Capture the cell that displays the provided text and extract its (x, y) central coordinate. 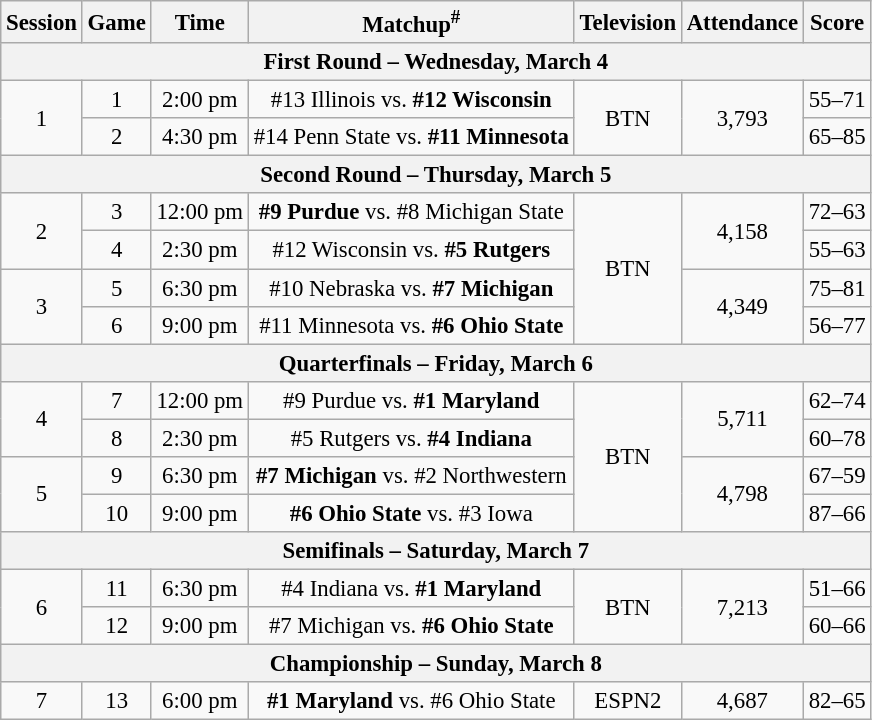
2:00 pm (200, 100)
Session (42, 22)
#10 Nebraska vs. #7 Michigan (411, 288)
Attendance (742, 22)
4,158 (742, 232)
51–66 (837, 588)
#9 Purdue vs. #8 Michigan State (411, 213)
72–63 (837, 213)
#1 Maryland vs. #6 Ohio State (411, 701)
55–63 (837, 250)
56–77 (837, 325)
Championship – Sunday, March 8 (436, 664)
Matchup# (411, 22)
67–59 (837, 476)
#9 Purdue vs. #1 Maryland (411, 400)
ESPN2 (628, 701)
75–81 (837, 288)
Semifinals – Saturday, March 7 (436, 551)
Time (200, 22)
#11 Minnesota vs. #6 Ohio State (411, 325)
#14 Penn State vs. #11 Minnesota (411, 137)
#13 Illinois vs. #12 Wisconsin (411, 100)
6:00 pm (200, 701)
Game (116, 22)
#6 Ohio State vs. #3 Iowa (411, 513)
Second Round – Thursday, March 5 (436, 175)
4:30 pm (200, 137)
7,213 (742, 606)
4,798 (742, 494)
82–65 (837, 701)
13 (116, 701)
11 (116, 588)
10 (116, 513)
#7 Michigan vs. #2 Northwestern (411, 476)
62–74 (837, 400)
#7 Michigan vs. #6 Ohio State (411, 626)
87–66 (837, 513)
8 (116, 438)
3,793 (742, 118)
#5 Rutgers vs. #4 Indiana (411, 438)
65–85 (837, 137)
Television (628, 22)
4,349 (742, 306)
First Round – Wednesday, March 4 (436, 62)
5,711 (742, 418)
Quarterfinals – Friday, March 6 (436, 363)
#4 Indiana vs. #1 Maryland (411, 588)
9 (116, 476)
12 (116, 626)
60–66 (837, 626)
60–78 (837, 438)
#12 Wisconsin vs. #5 Rutgers (411, 250)
Score (837, 22)
4,687 (742, 701)
55–71 (837, 100)
